Determine the (x, y) coordinate at the center of the cell enclosing the given text.  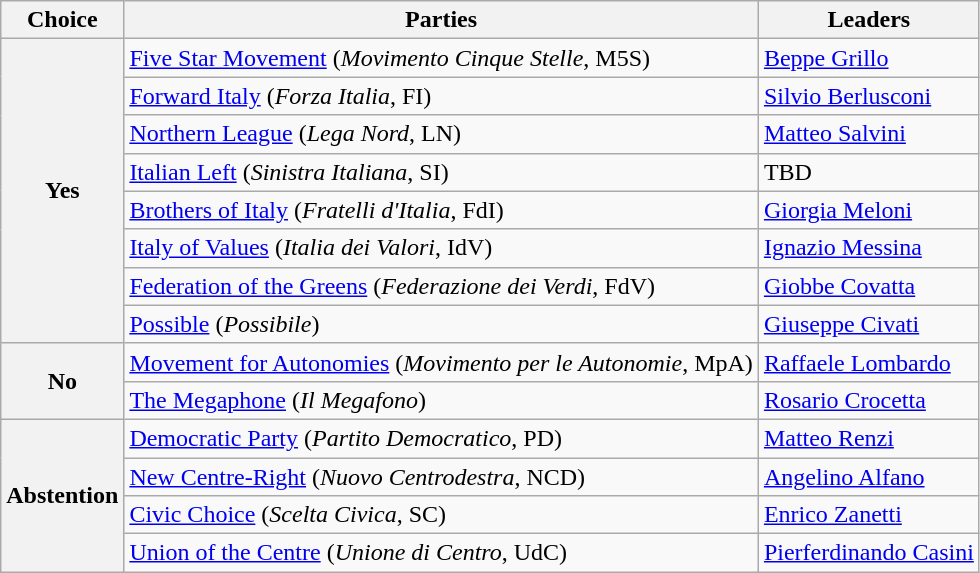
Rosario Crocetta (868, 400)
Possible (Possibile) (442, 324)
Civic Choice (Scelta Civica, SC) (442, 515)
Forward Italy (Forza Italia, FI) (442, 96)
Raffaele Lombardo (868, 362)
Federation of the Greens (Federazione dei Verdi, FdV) (442, 286)
Silvio Berlusconi (868, 96)
New Centre-Right (Nuovo Centrodestra, NCD) (442, 477)
Northern League (Lega Nord, LN) (442, 134)
Matteo Renzi (868, 438)
Brothers of Italy (Fratelli d'Italia, FdI) (442, 210)
Ignazio Messina (868, 248)
Matteo Salvini (868, 134)
Choice (62, 20)
No (62, 381)
Union of the Centre (Unione di Centro, UdC) (442, 553)
Five Star Movement (Movimento Cinque Stelle, M5S) (442, 58)
Enrico Zanetti (868, 515)
Giuseppe Civati (868, 324)
Movement for Autonomies (Movimento per le Autonomie, MpA) (442, 362)
Democratic Party (Partito Democratico, PD) (442, 438)
Italian Left (Sinistra Italiana, SI) (442, 172)
Parties (442, 20)
Abstention (62, 495)
Italy of Values (Italia dei Valori, IdV) (442, 248)
Giorgia Meloni (868, 210)
Yes (62, 191)
Pierferdinando Casini (868, 553)
Giobbe Covatta (868, 286)
TBD (868, 172)
Angelino Alfano (868, 477)
The Megaphone (Il Megafono) (442, 400)
Beppe Grillo (868, 58)
Leaders (868, 20)
